Find where the given text appears and provide that cell's center as (X, Y) coordinate. 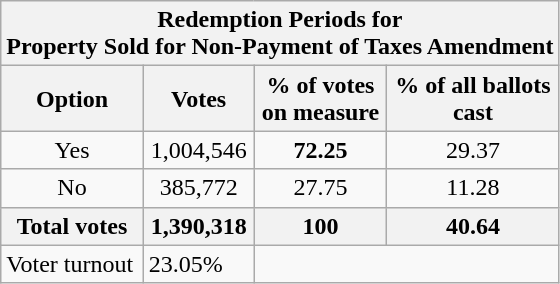
27.75 (320, 188)
Total votes (72, 226)
29.37 (473, 150)
72.25 (320, 150)
1,004,546 (198, 150)
1,390,318 (198, 226)
Redemption Periods forProperty Sold for Non-Payment of Taxes Amendment (280, 34)
40.64 (473, 226)
Votes (198, 98)
100 (320, 226)
11.28 (473, 188)
23.05% (198, 264)
% of all ballotscast (473, 98)
% of voteson measure (320, 98)
Yes (72, 150)
No (72, 188)
Option (72, 98)
385,772 (198, 188)
Voter turnout (72, 264)
